Find where the given text appears and provide that cell's center as (X, Y) coordinate. 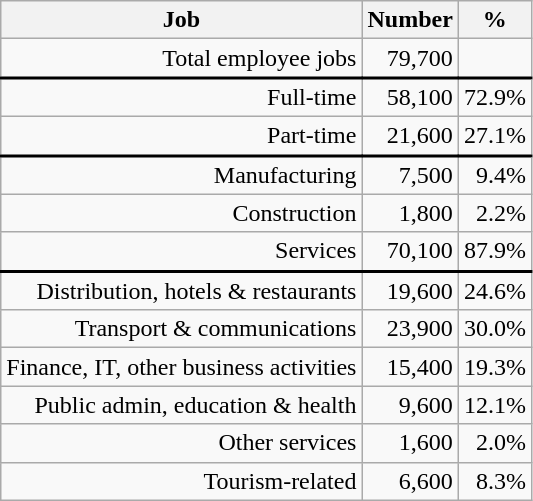
Number (410, 20)
Construction (182, 213)
72.9% (494, 98)
7,500 (410, 174)
Services (182, 252)
Finance, IT, other business activities (182, 367)
79,700 (410, 58)
9,600 (410, 405)
15,400 (410, 367)
Other services (182, 443)
Tourism-related (182, 481)
Manufacturing (182, 174)
19,600 (410, 290)
24.6% (494, 290)
2.0% (494, 443)
21,600 (410, 136)
1,800 (410, 213)
87.9% (494, 252)
Part-time (182, 136)
Transport & communications (182, 329)
27.1% (494, 136)
Full-time (182, 98)
Total employee jobs (182, 58)
8.3% (494, 481)
Distribution, hotels & restaurants (182, 290)
70,100 (410, 252)
6,600 (410, 481)
30.0% (494, 329)
1,600 (410, 443)
19.3% (494, 367)
23,900 (410, 329)
58,100 (410, 98)
12.1% (494, 405)
9.4% (494, 174)
% (494, 20)
Job (182, 20)
2.2% (494, 213)
Public admin, education & health (182, 405)
